Pinpoint the cell where the given text exists, returning its (X, Y) midpoint coordinate. 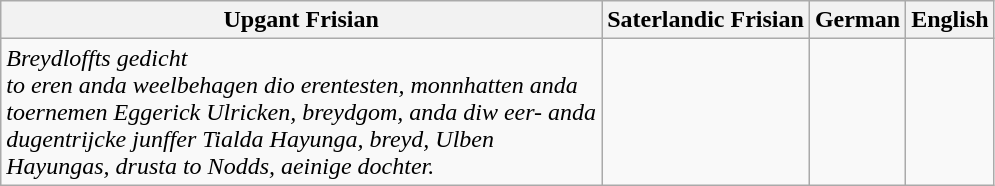
Upgant Frisian (302, 20)
German (857, 20)
English (950, 20)
Saterlandic Frisian (706, 20)
